Return (x, y) of the center of cell containing provided text 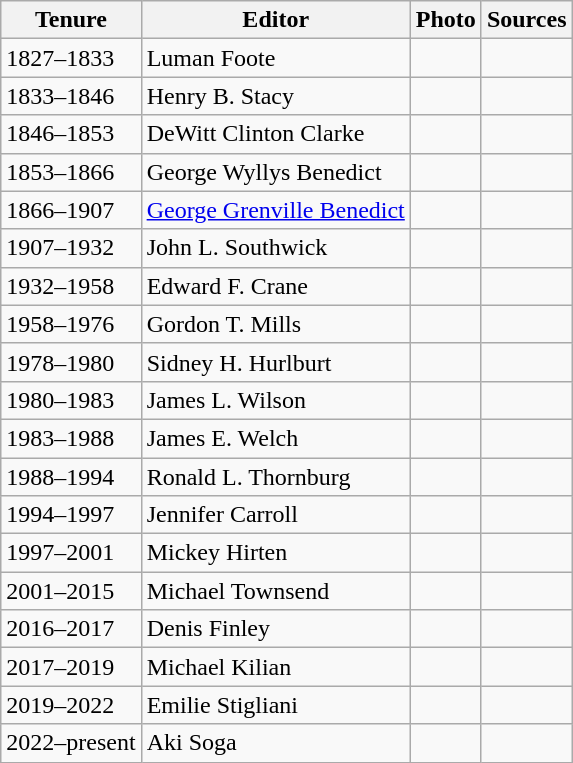
Edward F. Crane (276, 286)
1846–1853 (71, 134)
James L. Wilson (276, 400)
1980–1983 (71, 400)
Sidney H. Hurlburt (276, 362)
1932–1958 (71, 286)
Gordon T. Mills (276, 324)
Aki Soga (276, 743)
Henry B. Stacy (276, 96)
Tenure (71, 20)
Sources (526, 20)
1978–1980 (71, 362)
1853–1866 (71, 172)
1827–1833 (71, 58)
Mickey Hirten (276, 553)
1958–1976 (71, 324)
2019–2022 (71, 705)
2017–2019 (71, 667)
1997–2001 (71, 553)
Ronald L. Thornburg (276, 477)
Michael Kilian (276, 667)
2001–2015 (71, 591)
George Grenville Benedict (276, 210)
Denis Finley (276, 629)
1994–1997 (71, 515)
Emilie Stigliani (276, 705)
1983–1988 (71, 438)
2022–present (71, 743)
George Wyllys Benedict (276, 172)
Jennifer Carroll (276, 515)
2016–2017 (71, 629)
John L. Southwick (276, 248)
1907–1932 (71, 248)
1833–1846 (71, 96)
Luman Foote (276, 58)
Michael Townsend (276, 591)
Photo (446, 20)
DeWitt Clinton Clarke (276, 134)
1988–1994 (71, 477)
James E. Welch (276, 438)
Editor (276, 20)
1866–1907 (71, 210)
